Identify which cell holds the provided text, then report its (x, y) central coordinate. 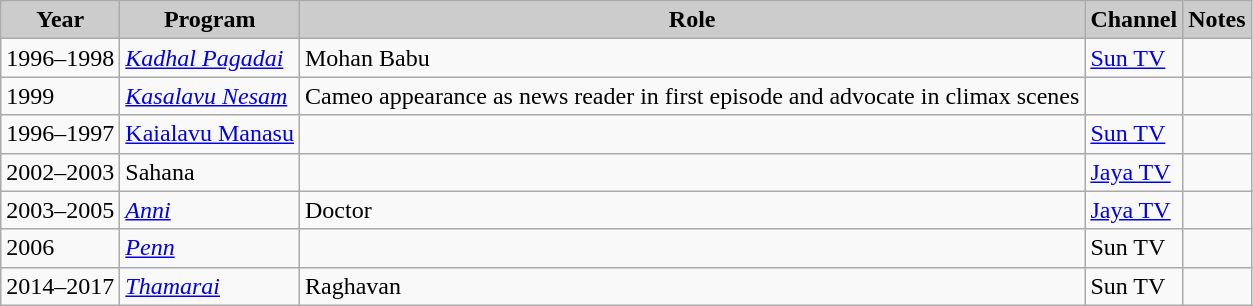
Penn (210, 248)
Role (692, 20)
Sahana (210, 172)
1999 (60, 96)
Channel (1134, 20)
2002–2003 (60, 172)
2006 (60, 248)
Thamarai (210, 286)
1996–1998 (60, 58)
Kasalavu Nesam (210, 96)
Notes (1217, 20)
2003–2005 (60, 210)
Cameo appearance as news reader in first episode and advocate in climax scenes (692, 96)
Program (210, 20)
Doctor (692, 210)
Raghavan (692, 286)
Anni (210, 210)
1996–1997 (60, 134)
Kadhal Pagadai (210, 58)
Mohan Babu (692, 58)
2014–2017 (60, 286)
Kaialavu Manasu (210, 134)
Year (60, 20)
